Provide the [X, Y] coordinate of the cell's center where the given text is located.  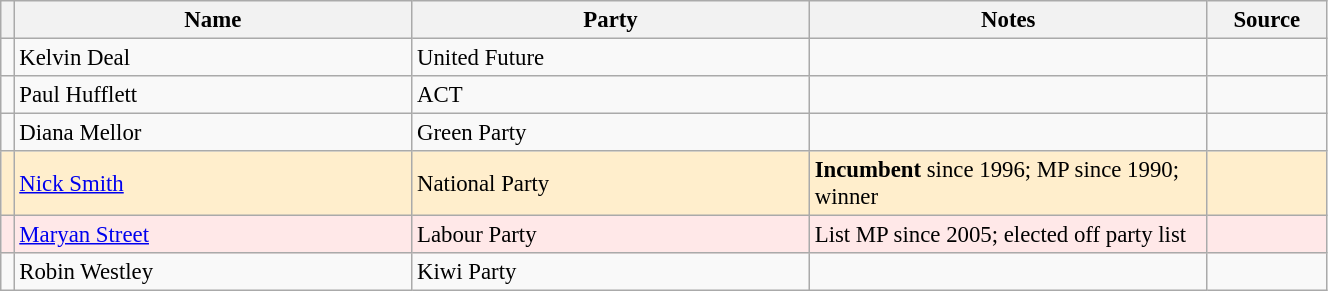
Diana Mellor [213, 133]
List MP since 2005; elected off party list [1008, 235]
Nick Smith [213, 184]
Paul Hufflett [213, 95]
Incumbent since 1996; MP since 1990; winner [1008, 184]
United Future [611, 58]
Source [1266, 20]
National Party [611, 184]
Labour Party [611, 235]
Maryan Street [213, 235]
Name [213, 20]
ACT [611, 95]
Notes [1008, 20]
Party [611, 20]
Green Party [611, 133]
Kelvin Deal [213, 58]
